Provide the (x, y) coordinate of the cell's center where the given text is located.  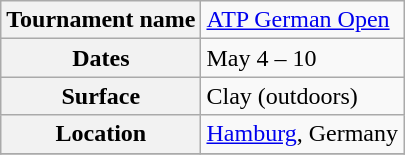
Tournament name (101, 20)
ATP German Open (302, 20)
Surface (101, 96)
Hamburg, Germany (302, 134)
Location (101, 134)
May 4 – 10 (302, 58)
Dates (101, 58)
Clay (outdoors) (302, 96)
